Output the [x, y] coordinate of the center of the cell containing the given text.  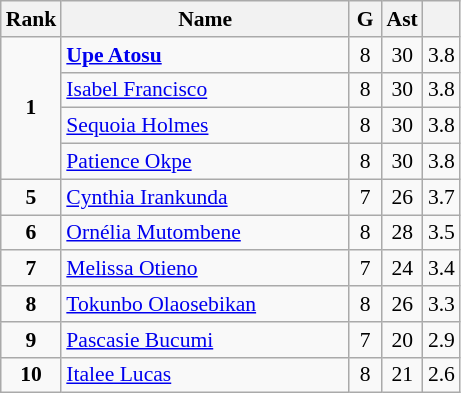
Patience Okpe [205, 162]
Ornélia Mutombene [205, 233]
21 [402, 375]
Sequoia Holmes [205, 126]
2.6 [442, 375]
Rank [32, 19]
G [366, 19]
9 [32, 340]
20 [402, 340]
28 [402, 233]
1 [32, 108]
3.7 [442, 197]
Isabel Francisco [205, 90]
Cynthia Irankunda [205, 197]
5 [32, 197]
3.3 [442, 304]
3.4 [442, 269]
Italee Lucas [205, 375]
Ast [402, 19]
6 [32, 233]
Tokunbo Olaosebikan [205, 304]
10 [32, 375]
2.9 [442, 340]
24 [402, 269]
Melissa Otieno [205, 269]
3.5 [442, 233]
Upe Atosu [205, 55]
Name [205, 19]
Pascasie Bucumi [205, 340]
